Capture the cell that displays the provided text and extract its (x, y) central coordinate. 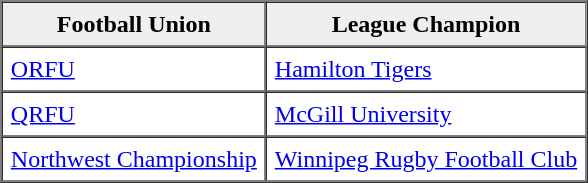
Hamilton Tigers (426, 68)
Northwest Championship (134, 158)
QRFU (134, 114)
ORFU (134, 68)
McGill University (426, 114)
Football Union (134, 24)
League Champion (426, 24)
Winnipeg Rugby Football Club (426, 158)
